Extract the (x, y) coordinate from the center of the cell holding the provided text.  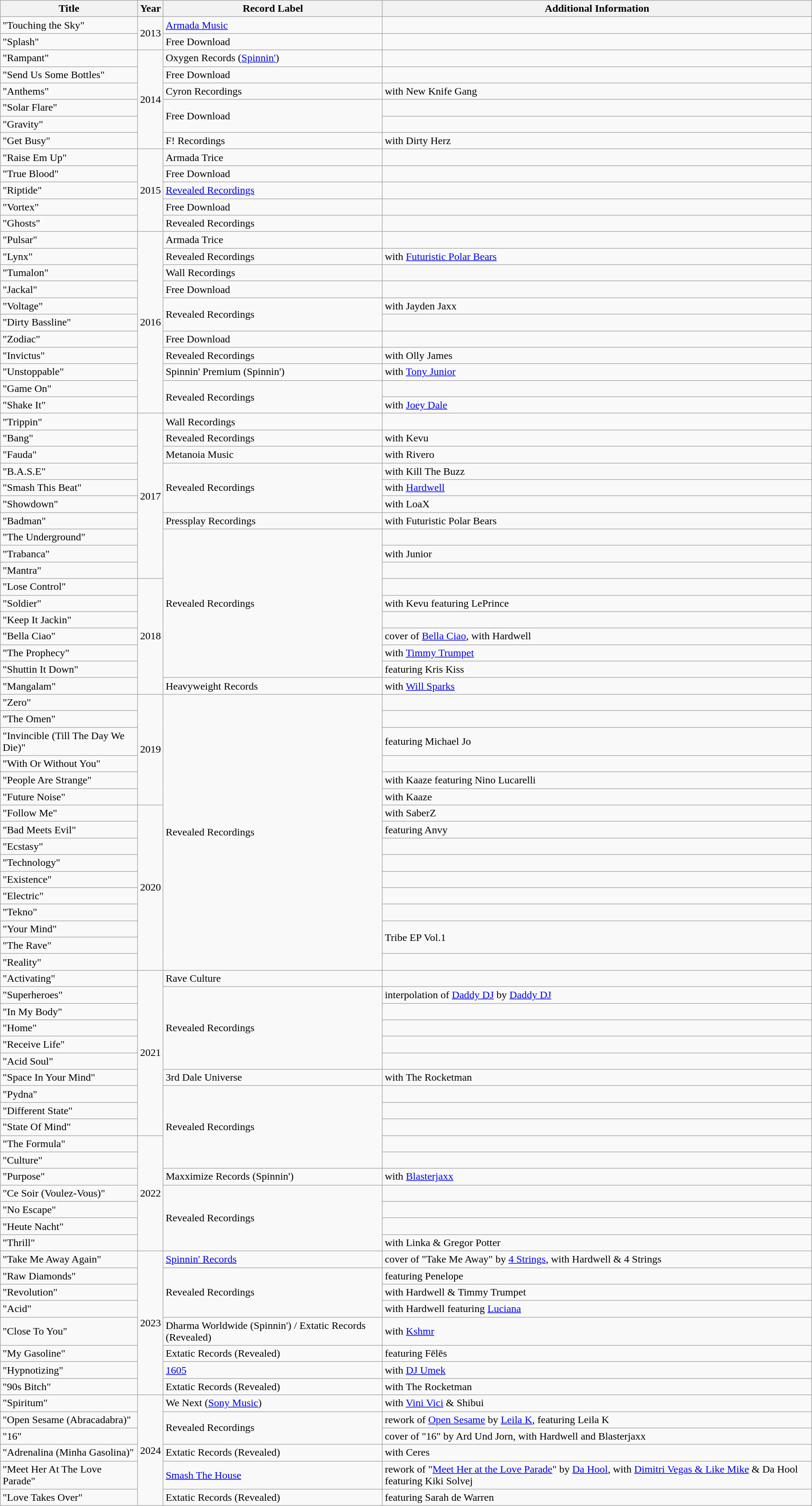
featuring Sarah de Warren (597, 1497)
"Heute Nacht" (69, 1226)
"Smash This Beat" (69, 488)
with Kevu featuring LePrince (597, 603)
"Lose Control" (69, 587)
Rave Culture (272, 978)
"The Omen" (69, 719)
with Linka & Gregor Potter (597, 1243)
1605 (272, 1370)
2019 (150, 749)
"Raw Diamonds" (69, 1276)
"Thrill" (69, 1243)
with SaberZ (597, 813)
with Tony Junior (597, 372)
"My Gasoline" (69, 1354)
rework of "Meet Her at the Love Parade" by Da Hool, with Dimitri Vegas & Like Mike & Da Hool featuring Kiki Solvej (597, 1475)
featuring Penelope (597, 1276)
cover of "16" by Ard Und Jorn, with Hardwell and Blasterjaxx (597, 1436)
2015 (150, 190)
"Badman" (69, 521)
Additional Information (597, 9)
with Joey Dale (597, 405)
"Your Mind" (69, 929)
cover of "Take Me Away" by 4 Strings, with Hardwell & 4 Strings (597, 1259)
"Superheroes" (69, 995)
cover of Bella Ciao, with Hardwell (597, 636)
"Adrenalina (Minha Gasolina)" (69, 1453)
"Different State" (69, 1111)
"In My Body" (69, 1012)
Dharma Worldwide (Spinnin') / Extatic Records (Revealed) (272, 1332)
featuring Michael Jo (597, 741)
2021 (150, 1053)
with New Knife Gang (597, 91)
2024 (150, 1450)
"Zero" (69, 702)
interpolation of Daddy DJ by Daddy DJ (597, 995)
F! Recordings (272, 141)
"Electric" (69, 896)
"Jackal" (69, 289)
"Trabanca" (69, 554)
with Timmy Trumpet (597, 653)
"Rampant" (69, 58)
"Raise Em Up" (69, 157)
"Bang" (69, 438)
"No Escape" (69, 1210)
"Acid" (69, 1309)
"Zodiac" (69, 339)
"Mangalam" (69, 686)
"90s Bitch" (69, 1387)
"Soldier" (69, 603)
2020 (150, 888)
with Vini Vici & Shibui (597, 1403)
2017 (150, 496)
"16" (69, 1436)
"The Formula" (69, 1144)
with Blasterjaxx (597, 1177)
"Bella Ciao" (69, 636)
"Tumalon" (69, 273)
"The Prophecy" (69, 653)
2016 (150, 323)
"Lynx" (69, 256)
with Kevu (597, 438)
"Showdown" (69, 504)
"Receive Life" (69, 1045)
"Culture" (69, 1160)
"Dirty Bassline" (69, 322)
with Rivero (597, 454)
"Vortex" (69, 207)
"Gravity" (69, 124)
"Close To You" (69, 1332)
"Touching the Sky" (69, 25)
with DJ Umek (597, 1370)
with Hardwell (597, 488)
"State Of Mind" (69, 1127)
"People Are Strange" (69, 780)
"Meet Her At The Love Parade" (69, 1475)
2013 (150, 33)
"Ecstasy" (69, 846)
with Junior (597, 554)
Pressplay Recordings (272, 521)
"Fauda" (69, 454)
Cyron Recordings (272, 91)
with Kaaze featuring Nino Lucarelli (597, 780)
with Ceres (597, 1453)
"Hypnotizing" (69, 1370)
"Love Takes Over" (69, 1497)
featuring Fēlēs (597, 1354)
Year (150, 9)
"Take Me Away Again" (69, 1259)
"Pydna" (69, 1094)
Heavyweight Records (272, 686)
Metanoia Music (272, 454)
Spinnin' Premium (Spinnin') (272, 372)
Maxximize Records (Spinnin') (272, 1177)
rework of Open Sesame by Leila K, featuring Leila K (597, 1420)
with Dirty Herz (597, 141)
"Keep It Jackin" (69, 620)
with Hardwell & Timmy Trumpet (597, 1292)
"With Or Without You" (69, 764)
"Revolution" (69, 1292)
"Activating" (69, 978)
"Home" (69, 1028)
We Next (Sony Music) (272, 1403)
"True Blood" (69, 174)
"The Underground" (69, 537)
featuring Anvy (597, 830)
"Existence" (69, 879)
"Spiritum" (69, 1403)
"Anthems" (69, 91)
"Future Noise" (69, 797)
"Pulsar" (69, 240)
with Jayden Jaxx (597, 306)
"B.A.S.E" (69, 471)
"Voltage" (69, 306)
"Unstoppable" (69, 372)
"Game On" (69, 388)
"Purpose" (69, 1177)
with Kshmr (597, 1332)
Smash The House (272, 1475)
with LoaX (597, 504)
"Solar Flare" (69, 108)
Record Label (272, 9)
"Splash" (69, 42)
with Kaaze (597, 797)
Title (69, 9)
"Invincible (Till The Day We Die)" (69, 741)
"Space In Your Mind" (69, 1078)
"Tekno" (69, 912)
with Kill The Buzz (597, 471)
Tribe EP Vol.1 (597, 937)
2022 (150, 1193)
2023 (150, 1323)
with Hardwell featuring Luciana (597, 1309)
"Follow Me" (69, 813)
Armada Music (272, 25)
"Invictus" (69, 355)
"Get Busy" (69, 141)
"Ghosts" (69, 224)
"Reality" (69, 962)
"Shuttin It Down" (69, 669)
"Technology" (69, 863)
2014 (150, 99)
"Open Sesame (Abracadabra)" (69, 1420)
"The Rave" (69, 945)
"Ce Soir (Voulez-Vous)" (69, 1193)
Oxygen Records (Spinnin') (272, 58)
featuring Kris Kiss (597, 669)
"Send Us Some Bottles" (69, 75)
"Mantra" (69, 570)
"Trippin" (69, 421)
3rd Dale Universe (272, 1078)
with Olly James (597, 355)
2018 (150, 636)
"Riptide" (69, 190)
Spinnin' Records (272, 1259)
"Acid Soul" (69, 1061)
with Will Sparks (597, 686)
"Shake It" (69, 405)
"Bad Meets Evil" (69, 830)
